Determine the (x, y) coordinate at the center of the cell enclosing the given text.  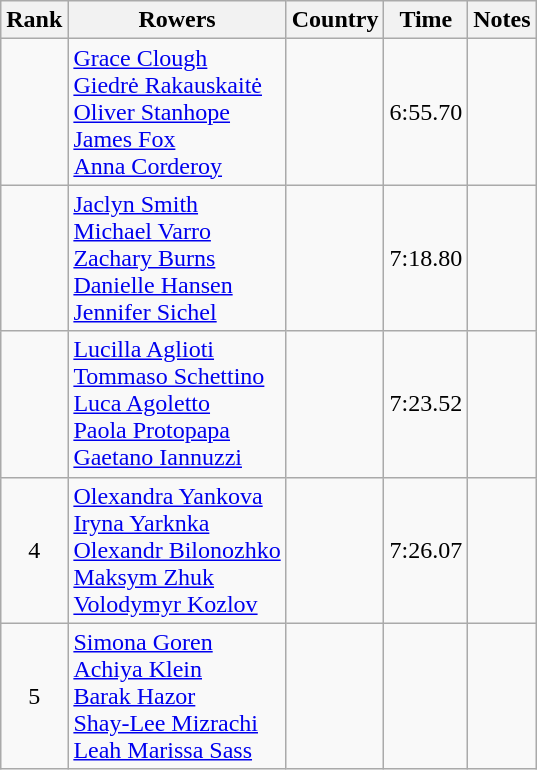
Olexandra YankovaIryna YarknkaOlexandr BilonozhkoMaksym ZhukVolodymyr Kozlov (177, 550)
6:55.70 (426, 112)
Grace CloughGiedrė RakauskaitėOliver StanhopeJames FoxAnna Corderoy (177, 112)
7:18.80 (426, 258)
Rowers (177, 20)
Country (335, 20)
7:23.52 (426, 404)
7:26.07 (426, 550)
5 (34, 696)
Notes (502, 20)
Lucilla AgliotiTommaso SchettinoLuca AgolettoPaola ProtopapaGaetano Iannuzzi (177, 404)
Time (426, 20)
4 (34, 550)
Simona GorenAchiya KleinBarak HazorShay-Lee MizrachiLeah Marissa Sass (177, 696)
Rank (34, 20)
Jaclyn SmithMichael VarroZachary BurnsDanielle HansenJennifer Sichel (177, 258)
